Locate the cell with the specified text and output its [X, Y] center coordinate. 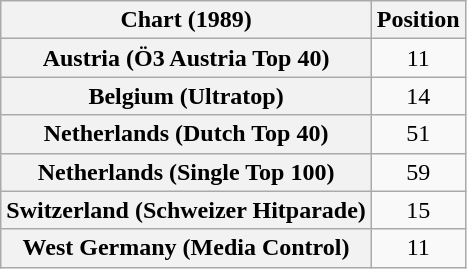
15 [418, 210]
Austria (Ö3 Austria Top 40) [186, 58]
Chart (1989) [186, 20]
Netherlands (Single Top 100) [186, 172]
59 [418, 172]
Position [418, 20]
51 [418, 134]
West Germany (Media Control) [186, 248]
14 [418, 96]
Belgium (Ultratop) [186, 96]
Switzerland (Schweizer Hitparade) [186, 210]
Netherlands (Dutch Top 40) [186, 134]
